Determine the (x, y) coordinate at the center of the cell enclosing the given text.  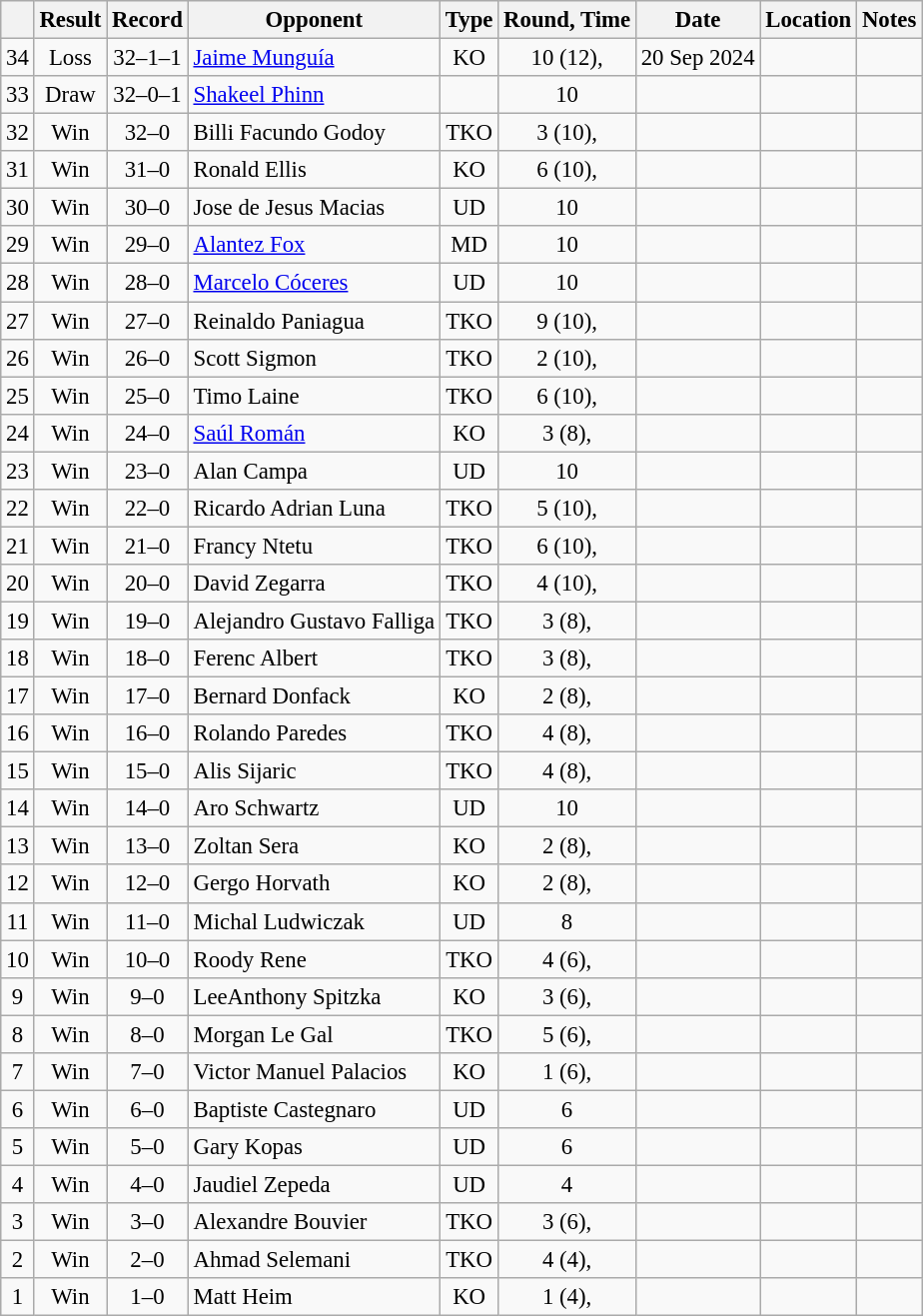
Ricardo Adrian Luna (314, 509)
3 (18, 1222)
33 (18, 95)
10 (12), (567, 58)
17–0 (148, 696)
Jaudiel Zepeda (314, 1184)
11–0 (148, 921)
David Zegarra (314, 584)
21 (18, 546)
18 (18, 658)
4–0 (148, 1184)
Aro Schwartz (314, 808)
9 (10), (567, 321)
1 (18, 1297)
Loss (70, 58)
14–0 (148, 808)
Record (148, 20)
LeeAnthony Spitzka (314, 996)
8–0 (148, 1034)
Shakeel Phinn (314, 95)
31 (18, 170)
Location (809, 20)
28–0 (148, 283)
Alantez Fox (314, 245)
17 (18, 696)
20 (18, 584)
2 (10), (567, 358)
Baptiste Castegnaro (314, 1109)
4 (4), (567, 1260)
32–0–1 (148, 95)
Ahmad Selemani (314, 1260)
26–0 (148, 358)
Zoltan Sera (314, 846)
5–0 (148, 1147)
Result (70, 20)
Alexandre Bouvier (314, 1222)
25 (18, 396)
Saúl Román (314, 433)
13 (18, 846)
32 (18, 133)
Ferenc Albert (314, 658)
Type (468, 20)
15–0 (148, 771)
Jose de Jesus Macias (314, 208)
2–0 (148, 1260)
19–0 (148, 621)
15 (18, 771)
Michal Ludwiczak (314, 921)
Billi Facundo Godoy (314, 133)
Francy Ntetu (314, 546)
Scott Sigmon (314, 358)
31–0 (148, 170)
Gary Kopas (314, 1147)
22 (18, 509)
Alis Sijaric (314, 771)
32–0 (148, 133)
4 (10), (567, 584)
27 (18, 321)
20 Sep 2024 (697, 58)
3–0 (148, 1222)
12 (18, 884)
11 (18, 921)
Ronald Ellis (314, 170)
22–0 (148, 509)
7–0 (148, 1072)
Notes (889, 20)
24 (18, 433)
5 (6), (567, 1034)
5 (18, 1147)
Morgan Le Gal (314, 1034)
Reinaldo Paniagua (314, 321)
9–0 (148, 996)
12–0 (148, 884)
25–0 (148, 396)
1 (6), (567, 1072)
32–1–1 (148, 58)
23–0 (148, 471)
30–0 (148, 208)
Gergo Horvath (314, 884)
Round, Time (567, 20)
Alejandro Gustavo Falliga (314, 621)
Victor Manuel Palacios (314, 1072)
Matt Heim (314, 1297)
Timo Laine (314, 396)
21–0 (148, 546)
Opponent (314, 20)
5 (10), (567, 509)
Jaime Munguía (314, 58)
19 (18, 621)
7 (18, 1072)
Marcelo Cóceres (314, 283)
16–0 (148, 733)
16 (18, 733)
Roody Rene (314, 959)
1 (4), (567, 1297)
34 (18, 58)
Draw (70, 95)
6–0 (148, 1109)
26 (18, 358)
18–0 (148, 658)
3 (10), (567, 133)
27–0 (148, 321)
1–0 (148, 1297)
Bernard Donfack (314, 696)
13–0 (148, 846)
20–0 (148, 584)
MD (468, 245)
23 (18, 471)
29–0 (148, 245)
Date (697, 20)
30 (18, 208)
9 (18, 996)
4 (6), (567, 959)
2 (18, 1260)
Rolando Paredes (314, 733)
14 (18, 808)
29 (18, 245)
24–0 (148, 433)
10–0 (148, 959)
Alan Campa (314, 471)
28 (18, 283)
